Determine the (X, Y) coordinate at the center of the cell enclosing the given text.  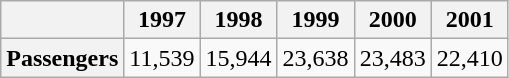
2001 (470, 20)
1998 (238, 20)
Passengers (62, 58)
11,539 (162, 58)
22,410 (470, 58)
1997 (162, 20)
23,483 (392, 58)
1999 (316, 20)
2000 (392, 20)
23,638 (316, 58)
15,944 (238, 58)
